Search for the cell housing the specified text and yield its [X, Y] center coordinate. 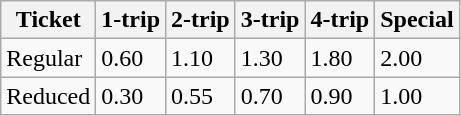
1-trip [131, 20]
2-trip [201, 20]
0.55 [201, 96]
0.30 [131, 96]
2.00 [417, 58]
0.90 [340, 96]
0.70 [270, 96]
3-trip [270, 20]
Reduced [48, 96]
0.60 [131, 58]
4-trip [340, 20]
Special [417, 20]
1.10 [201, 58]
Regular [48, 58]
Ticket [48, 20]
1.30 [270, 58]
1.80 [340, 58]
1.00 [417, 96]
